Output the (x, y) coordinate of the center of the cell containing the given text.  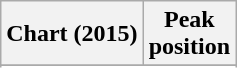
Chart (2015) (72, 34)
Peakposition (189, 34)
